For the text-containing cell, return its midpoint in [X, Y] coordinate format. 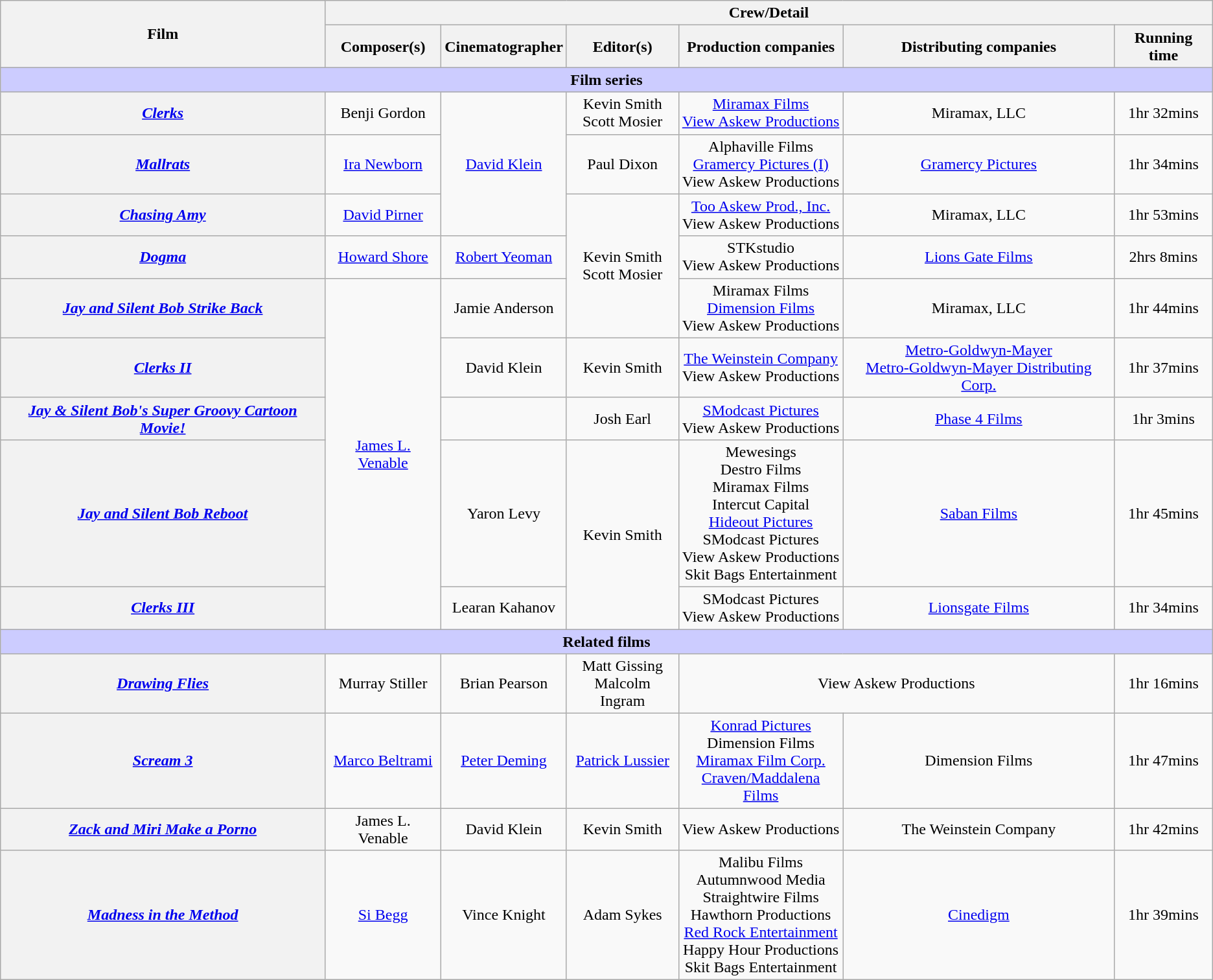
Madness in the Method [163, 915]
Composer(s) [384, 47]
Dimension Films [978, 761]
Miramax FilmsDimension FilmsView Askew Productions [761, 308]
Film series [606, 80]
Jamie Anderson [504, 308]
1hr 16mins [1164, 684]
1hr 44mins [1164, 308]
Ira Newborn [384, 164]
Robert Yeoman [504, 257]
1hr 47mins [1164, 761]
Chasing Amy [163, 215]
1hr 53mins [1164, 215]
Yaron Levy [504, 513]
1hr 3mins [1164, 419]
Editor(s) [622, 47]
The Weinstein Company [978, 830]
Peter Deming [504, 761]
Clerks II [163, 367]
David Pirner [384, 215]
Marco Beltrami [384, 761]
Jay and Silent Bob Reboot [163, 513]
Clerks III [163, 608]
Gramercy Pictures [978, 164]
1hr 39mins [1164, 915]
1hr 37mins [1164, 367]
Phase 4 Films [978, 419]
Cinematographer [504, 47]
Drawing Flies [163, 684]
Production companies [761, 47]
Konrad PicturesDimension FilmsMiramax Film Corp.Craven/Maddalena Films [761, 761]
Miramax FilmsView Askew Productions [761, 113]
Si Begg [384, 915]
Distributing companies [978, 47]
Adam Sykes [622, 915]
Lions Gate Films [978, 257]
Metro-Goldwyn-MayerMetro-Goldwyn-Mayer Distributing Corp. [978, 367]
Mallrats [163, 164]
The Weinstein CompanyView Askew Productions [761, 367]
1hr 32mins [1164, 113]
Related films [606, 641]
Paul Dixon [622, 164]
Saban Films [978, 513]
1hr 45mins [1164, 513]
Running time [1164, 47]
Film [163, 34]
Murray Stiller [384, 684]
STKstudioView Askew Productions [761, 257]
Brian Pearson [504, 684]
Malibu FilmsAutumnwood MediaStraightwire FilmsHawthorn ProductionsRed Rock EntertainmentHappy Hour ProductionsSkit Bags Entertainment [761, 915]
Crew/Detail [769, 13]
Clerks [163, 113]
2hrs 8mins [1164, 257]
Cinedigm [978, 915]
Patrick Lussier [622, 761]
Jay & Silent Bob's Super Groovy Cartoon Movie! [163, 419]
Dogma [163, 257]
Benji Gordon [384, 113]
Scream 3 [163, 761]
Lionsgate Films [978, 608]
MewesingsDestro FilmsMiramax FilmsIntercut CapitalHideout PicturesSModcast PicturesView Askew ProductionsSkit Bags Entertainment [761, 513]
Josh Earl [622, 419]
Howard Shore [384, 257]
Zack and Miri Make a Porno [163, 830]
Vince Knight [504, 915]
1hr 42mins [1164, 830]
Alphaville FilmsGramercy Pictures (I)View Askew Productions [761, 164]
Matt GissingMalcolm Ingram [622, 684]
Learan Kahanov [504, 608]
Too Askew Prod., Inc.View Askew Productions [761, 215]
Jay and Silent Bob Strike Back [163, 308]
